Identify which cell holds the provided text, then report its [X, Y] central coordinate. 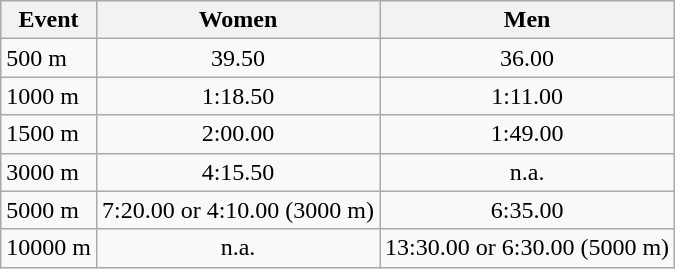
5000 m [49, 210]
7:20.00 or 4:10.00 (3000 m) [238, 210]
Women [238, 20]
Men [528, 20]
6:35.00 [528, 210]
500 m [49, 58]
1:18.50 [238, 96]
1500 m [49, 134]
1:49.00 [528, 134]
39.50 [238, 58]
10000 m [49, 248]
Event [49, 20]
13:30.00 or 6:30.00 (5000 m) [528, 248]
36.00 [528, 58]
1000 m [49, 96]
2:00.00 [238, 134]
3000 m [49, 172]
4:15.50 [238, 172]
1:11.00 [528, 96]
